Output the (x, y) coordinate of the center of the cell containing the given text.  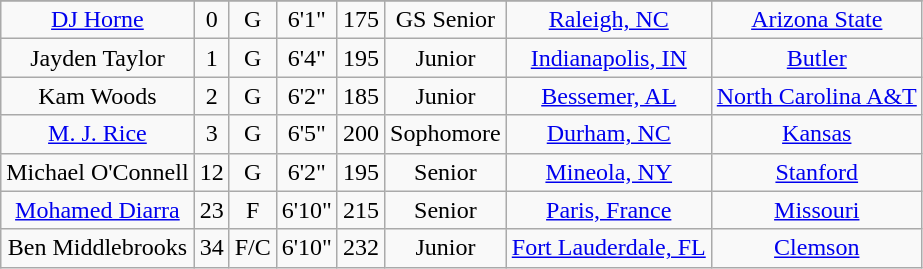
Durham, NC (608, 134)
Jayden Taylor (98, 58)
M. J. Rice (98, 134)
Raleigh, NC (608, 20)
Kansas (816, 134)
23 (212, 210)
6'4" (306, 58)
0 (212, 20)
Bessemer, AL (608, 96)
34 (212, 248)
Mineola, NY (608, 172)
6'5" (306, 134)
Fort Lauderdale, FL (608, 248)
Butler (816, 58)
6'1" (306, 20)
North Carolina A&T (816, 96)
F/C (252, 248)
Missouri (816, 210)
215 (360, 210)
Paris, France (608, 210)
12 (212, 172)
1 (212, 58)
Michael O'Connell (98, 172)
3 (212, 134)
Arizona State (816, 20)
185 (360, 96)
Stanford (816, 172)
2 (212, 96)
175 (360, 20)
Indianapolis, IN (608, 58)
GS Senior (446, 20)
232 (360, 248)
Mohamed Diarra (98, 210)
200 (360, 134)
Clemson (816, 248)
Sophomore (446, 134)
F (252, 210)
Ben Middlebrooks (98, 248)
DJ Horne (98, 20)
Kam Woods (98, 96)
